Extract the [x, y] coordinate from the center of the cell holding the provided text.  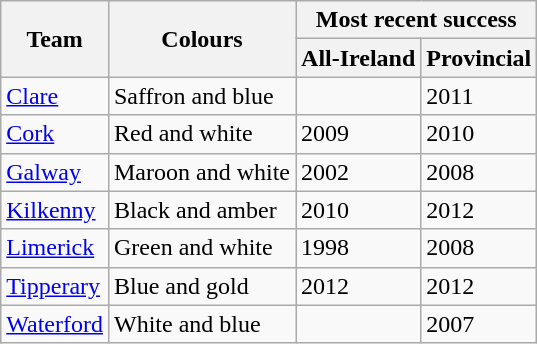
1998 [358, 248]
Black and amber [202, 210]
2007 [479, 324]
Red and white [202, 134]
2011 [479, 96]
Most recent success [416, 20]
White and blue [202, 324]
Team [55, 39]
Waterford [55, 324]
Clare [55, 96]
Blue and gold [202, 286]
2009 [358, 134]
2002 [358, 172]
Galway [55, 172]
Tipperary [55, 286]
Saffron and blue [202, 96]
Provincial [479, 58]
Cork [55, 134]
Kilkenny [55, 210]
Limerick [55, 248]
All-Ireland [358, 58]
Green and white [202, 248]
Colours [202, 39]
Maroon and white [202, 172]
